For the text-containing cell, return its midpoint in [x, y] coordinate format. 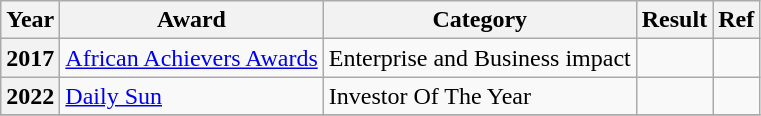
Award [192, 20]
Year [30, 20]
Daily Sun [192, 96]
2017 [30, 58]
2022 [30, 96]
African Achievers Awards [192, 58]
Category [480, 20]
Investor Of The Year [480, 96]
Ref [736, 20]
Result [674, 20]
Enterprise and Business impact [480, 58]
